Return [X, Y] of the center of cell containing provided text 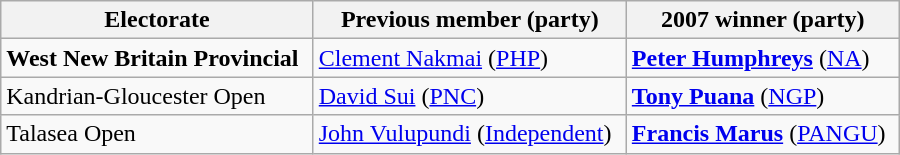
Francis Marus (PANGU) [762, 134]
David Sui (PNC) [470, 96]
Kandrian-Gloucester Open [157, 96]
West New Britain Provincial [157, 58]
Talasea Open [157, 134]
Peter Humphreys (NA) [762, 58]
2007 winner (party) [762, 20]
Clement Nakmai (PHP) [470, 58]
Electorate [157, 20]
Tony Puana (NGP) [762, 96]
Previous member (party) [470, 20]
John Vulupundi (Independent) [470, 134]
